From the cell containing the given text, extract its center point as [x, y] coordinate. 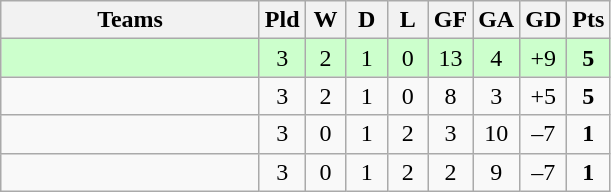
L [408, 20]
10 [496, 134]
13 [450, 58]
9 [496, 172]
8 [450, 96]
GF [450, 20]
Pts [588, 20]
GD [544, 20]
GA [496, 20]
Pld [282, 20]
Teams [130, 20]
W [326, 20]
+9 [544, 58]
D [366, 20]
+5 [544, 96]
4 [496, 58]
